Return the (X, Y) coordinate for the center point of the cell that contains the specified text.  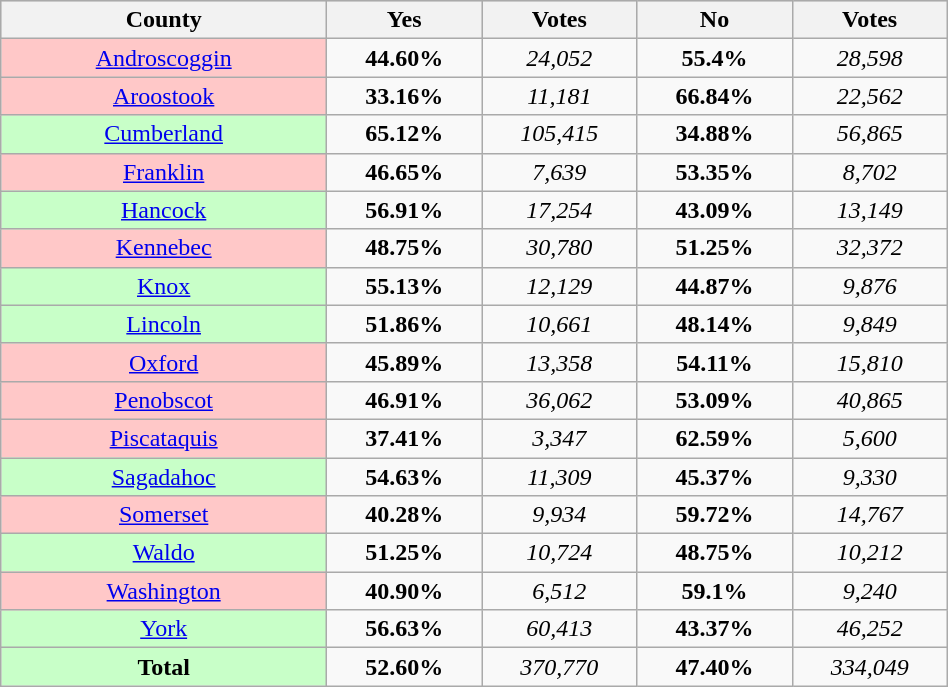
22,562 (870, 96)
14,767 (870, 515)
51.86% (404, 324)
13,358 (560, 362)
54.11% (714, 362)
66.84% (714, 96)
County (164, 20)
Somerset (164, 515)
47.40% (714, 667)
Waldo (164, 553)
44.60% (404, 58)
9,240 (870, 591)
60,413 (560, 629)
46.65% (404, 172)
Hancock (164, 210)
54.63% (404, 477)
28,598 (870, 58)
59.72% (714, 515)
56.63% (404, 629)
8,702 (870, 172)
34.88% (714, 134)
52.60% (404, 667)
Kennebec (164, 248)
Washington (164, 591)
62.59% (714, 438)
55.13% (404, 286)
53.09% (714, 400)
105,415 (560, 134)
65.12% (404, 134)
No (714, 20)
Androscoggin (164, 58)
Piscataquis (164, 438)
10,661 (560, 324)
46.91% (404, 400)
Yes (404, 20)
56.91% (404, 210)
Penobscot (164, 400)
5,600 (870, 438)
3,347 (560, 438)
36,062 (560, 400)
York (164, 629)
59.1% (714, 591)
Aroostook (164, 96)
12,129 (560, 286)
10,724 (560, 553)
30,780 (560, 248)
46,252 (870, 629)
55.4% (714, 58)
9,934 (560, 515)
32,372 (870, 248)
45.89% (404, 362)
7,639 (560, 172)
56,865 (870, 134)
Knox (164, 286)
6,512 (560, 591)
11,309 (560, 477)
10,212 (870, 553)
45.37% (714, 477)
37.41% (404, 438)
24,052 (560, 58)
Oxford (164, 362)
Sagadahoc (164, 477)
Total (164, 667)
40.90% (404, 591)
9,330 (870, 477)
Cumberland (164, 134)
48.14% (714, 324)
40,865 (870, 400)
Franklin (164, 172)
13,149 (870, 210)
43.37% (714, 629)
44.87% (714, 286)
33.16% (404, 96)
15,810 (870, 362)
53.35% (714, 172)
Lincoln (164, 324)
9,876 (870, 286)
9,849 (870, 324)
43.09% (714, 210)
17,254 (560, 210)
334,049 (870, 667)
40.28% (404, 515)
11,181 (560, 96)
370,770 (560, 667)
